Locate the cell with the specified text and output its (x, y) center coordinate. 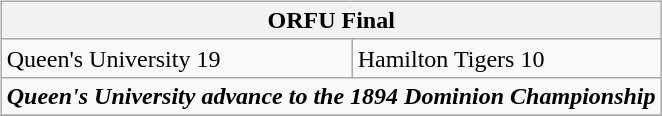
Queen's University advance to the 1894 Dominion Championship (331, 96)
Hamilton Tigers 10 (506, 58)
ORFU Final (331, 20)
Queen's University 19 (176, 58)
